From the cell containing the given text, extract its center point as (x, y) coordinate. 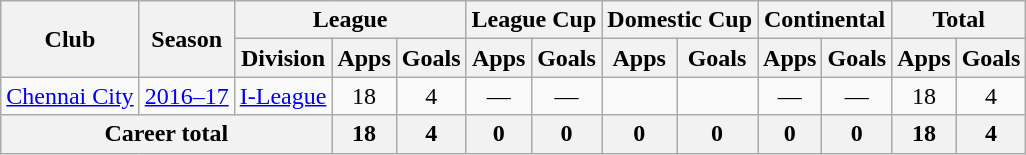
Total (959, 20)
Club (70, 39)
Continental (825, 20)
League Cup (534, 20)
Division (283, 58)
Domestic Cup (680, 20)
Career total (166, 134)
Season (186, 39)
League (350, 20)
I-League (283, 96)
Chennai City (70, 96)
2016–17 (186, 96)
